Return (X, Y) of the center of cell containing provided text 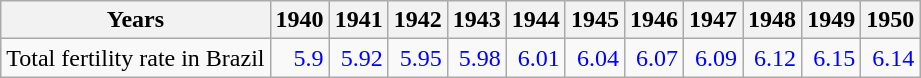
1946 (654, 20)
Years (136, 20)
6.04 (594, 58)
1940 (300, 20)
1947 (712, 20)
1943 (476, 20)
6.01 (536, 58)
5.9 (300, 58)
5.98 (476, 58)
1950 (890, 20)
5.92 (358, 58)
1949 (832, 20)
6.15 (832, 58)
6.07 (654, 58)
1941 (358, 20)
1945 (594, 20)
6.09 (712, 58)
6.12 (772, 58)
5.95 (418, 58)
Total fertility rate in Brazil (136, 58)
1944 (536, 20)
1948 (772, 20)
1942 (418, 20)
6.14 (890, 58)
